Extract the [x, y] coordinate from the center of the cell holding the provided text.  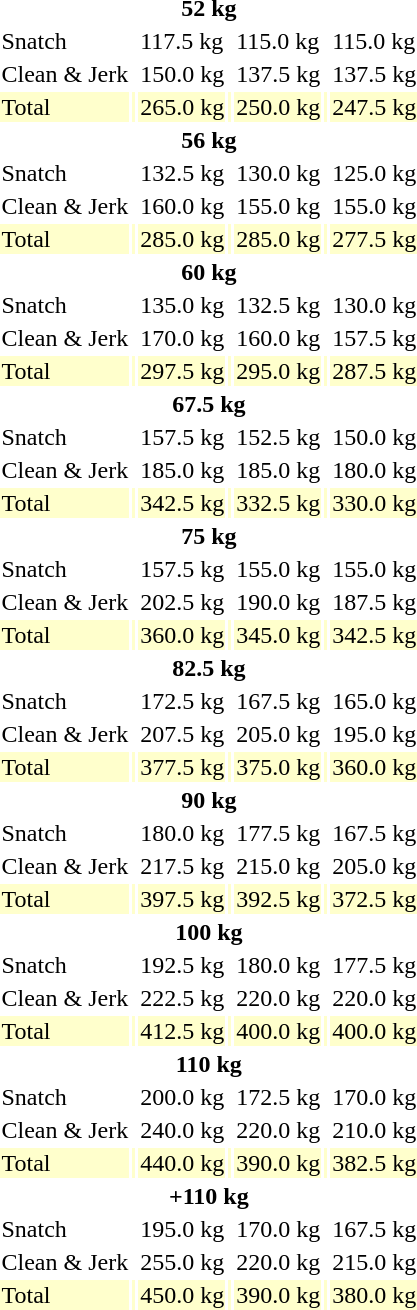
297.5 kg [182, 371]
450.0 kg [182, 1295]
332.5 kg [278, 503]
150.0 kg [182, 74]
250.0 kg [278, 107]
137.5 kg [278, 74]
240.0 kg [182, 1130]
190.0 kg [278, 602]
207.5 kg [182, 734]
135.0 kg [182, 305]
130.0 kg [278, 173]
215.0 kg [278, 866]
217.5 kg [182, 866]
400.0 kg [278, 1031]
222.5 kg [182, 998]
397.5 kg [182, 899]
152.5 kg [278, 437]
440.0 kg [182, 1163]
205.0 kg [278, 734]
177.5 kg [278, 833]
200.0 kg [182, 1097]
360.0 kg [182, 635]
195.0 kg [182, 1229]
392.5 kg [278, 899]
412.5 kg [182, 1031]
377.5 kg [182, 767]
115.0 kg [278, 41]
202.5 kg [182, 602]
192.5 kg [182, 965]
167.5 kg [278, 701]
375.0 kg [278, 767]
265.0 kg [182, 107]
117.5 kg [182, 41]
342.5 kg [182, 503]
255.0 kg [182, 1262]
345.0 kg [278, 635]
295.0 kg [278, 371]
